For the text-containing cell, return its midpoint in [X, Y] coordinate format. 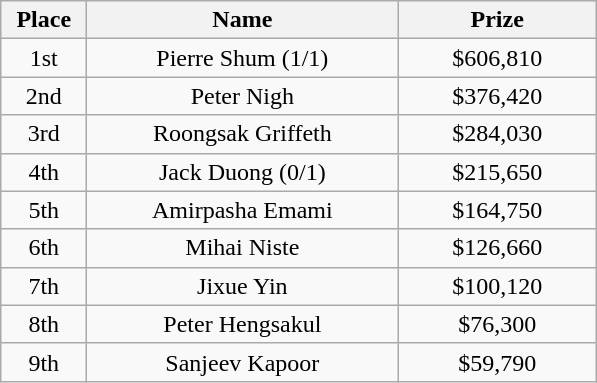
$76,300 [498, 324]
Pierre Shum (1/1) [242, 58]
Jack Duong (0/1) [242, 172]
Name [242, 20]
Amirpasha Emami [242, 210]
Jixue Yin [242, 286]
Place [44, 20]
9th [44, 362]
$100,120 [498, 286]
2nd [44, 96]
Peter Nigh [242, 96]
$215,650 [498, 172]
$606,810 [498, 58]
$59,790 [498, 362]
$376,420 [498, 96]
Mihai Niste [242, 248]
Roongsak Griffeth [242, 134]
$164,750 [498, 210]
3rd [44, 134]
Prize [498, 20]
8th [44, 324]
Peter Hengsakul [242, 324]
$284,030 [498, 134]
5th [44, 210]
6th [44, 248]
Sanjeev Kapoor [242, 362]
1st [44, 58]
$126,660 [498, 248]
4th [44, 172]
7th [44, 286]
